Provide the [x, y] coordinate of the cell's center where the given text is located.  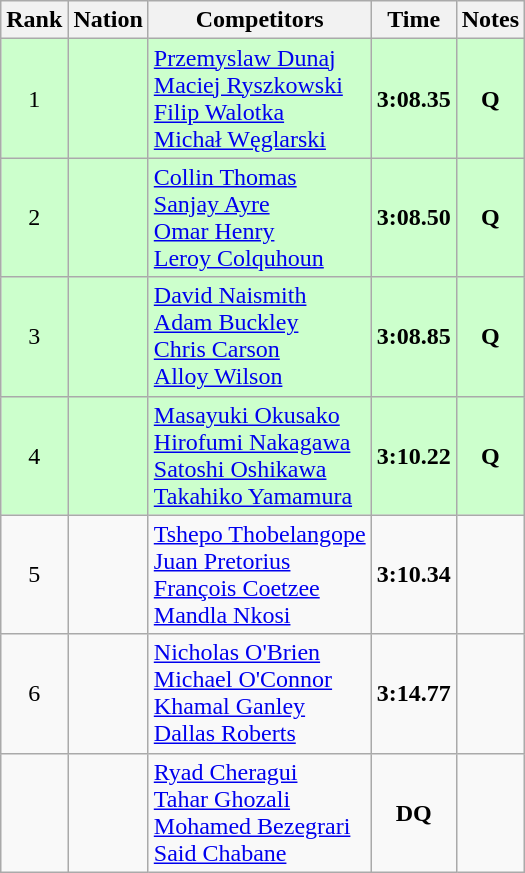
3:10.34 [414, 574]
3:08.50 [414, 218]
DQ [414, 812]
Notes [490, 20]
3:08.85 [414, 336]
Nation [108, 20]
6 [34, 694]
Ryad CheraguiTahar GhozaliMohamed BezegrariSaid Chabane [260, 812]
3:08.35 [414, 98]
1 [34, 98]
4 [34, 456]
Nicholas O'BrienMichael O'ConnorKhamal GanleyDallas Roberts [260, 694]
3:14.77 [414, 694]
David NaismithAdam BuckleyChris CarsonAlloy Wilson [260, 336]
Rank [34, 20]
5 [34, 574]
Time [414, 20]
Masayuki OkusakoHirofumi NakagawaSatoshi OshikawaTakahiko Yamamura [260, 456]
2 [34, 218]
Competitors [260, 20]
3:10.22 [414, 456]
Przemyslaw DunajMaciej RyszkowskiFilip WalotkaMichał Węglarski [260, 98]
Collin ThomasSanjay AyreOmar HenryLeroy Colquhoun [260, 218]
3 [34, 336]
Tshepo ThobelangopeJuan PretoriusFrançois CoetzeeMandla Nkosi [260, 574]
